Provide the [X, Y] coordinate of the cell's center where the given text is located.  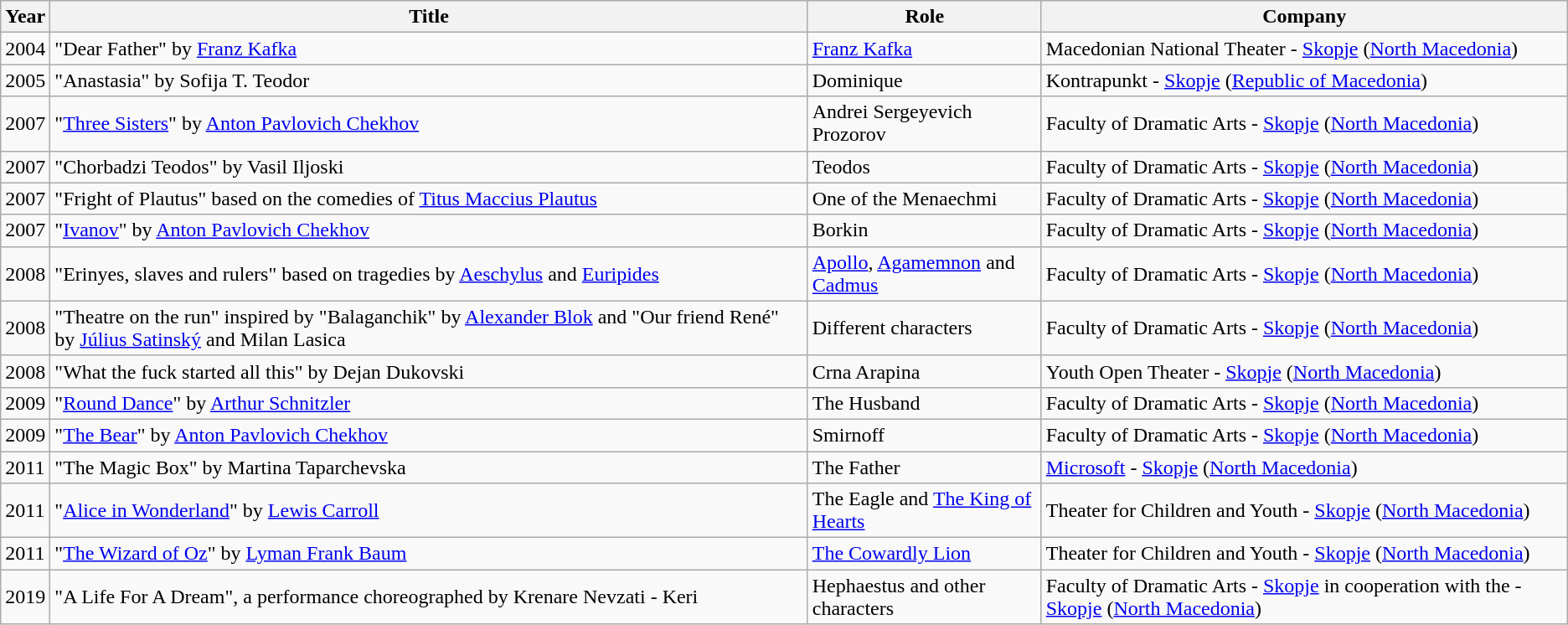
2004 [25, 49]
"Chorbadzi Teodos" by Vasil Iljoski [429, 167]
Borkin [925, 230]
"Theatre on the run" inspired by "Balaganchik" by Alexander Blok and "Our friend René" by Július Satinský and Milan Lasica [429, 328]
"Three Sisters" by Anton Pavlovich Chekhov [429, 124]
Franz Kafka [925, 49]
Apollo, Agamemnon and Cadmus [925, 273]
"Round Dance" by Arthur Schnitzler [429, 403]
The Cowardly Lion [925, 554]
The Father [925, 467]
"Dear Father" by Franz Kafka [429, 49]
Faculty of Dramatic Arts - Skopje in cooperation with the - Skopje (North Macedonia) [1304, 597]
Role [925, 17]
2019 [25, 597]
Kontrapunkt - Skopje (Republic of Macedonia) [1304, 80]
Macedonian National Theater - Skopje (North Macedonia) [1304, 49]
"Ivanov" by Anton Pavlovich Chekhov [429, 230]
Teodos [925, 167]
Smirnoff [925, 435]
Youth Open Theater - Skopje (North Macedonia) [1304, 371]
Year [25, 17]
Andrei Sergeyevich Prozorov [925, 124]
"The Wizard of Oz" by Lyman Frank Baum [429, 554]
"Alice in Wonderland" by Lewis Carroll [429, 511]
2005 [25, 80]
"Erinyes, slaves and rulers" based on tragedies by Aeschylus and Euripides [429, 273]
Company [1304, 17]
"The Magic Box" by Martina Taparchevska [429, 467]
Microsoft - Skopje (North Macedonia) [1304, 467]
The Husband [925, 403]
"What the fuck started all this" by Dejan Dukovski [429, 371]
Crna Arapina [925, 371]
The Eagle and The King of Hearts [925, 511]
Dominique [925, 80]
"Fright of Plautus" based on the comedies of Titus Maccius Plautus [429, 199]
Different characters [925, 328]
"The Bear" by Anton Pavlovich Chekhov [429, 435]
"Anastasia" by Sofija T. Teodor [429, 80]
Title [429, 17]
"A Life For A Dream", a performance choreographed by Krenare Nevzati - Keri [429, 597]
One of the Menaechmi [925, 199]
Hephaestus and other characters [925, 597]
